Find where the given text appears and provide that cell's center as (X, Y) coordinate. 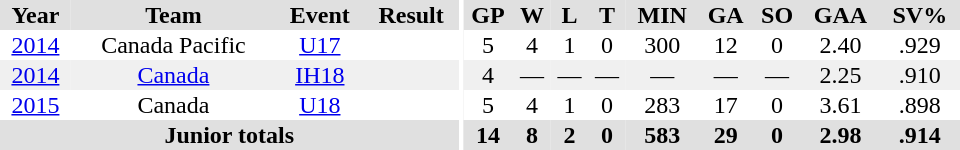
8 (532, 135)
17 (726, 105)
.910 (920, 75)
583 (662, 135)
29 (726, 135)
14 (488, 135)
U17 (320, 45)
Event (320, 15)
Junior totals (230, 135)
MIN (662, 15)
.914 (920, 135)
2.98 (840, 135)
GAA (840, 15)
GA (726, 15)
L (570, 15)
SO (778, 15)
2015 (36, 105)
.898 (920, 105)
.929 (920, 45)
GP (488, 15)
2.25 (840, 75)
W (532, 15)
Team (174, 15)
SV% (920, 15)
283 (662, 105)
300 (662, 45)
Canada Pacific (174, 45)
T (607, 15)
Result (412, 15)
12 (726, 45)
2.40 (840, 45)
3.61 (840, 105)
2 (570, 135)
IH18 (320, 75)
U18 (320, 105)
Year (36, 15)
